Pinpoint the cell where the given text exists, returning its (X, Y) midpoint coordinate. 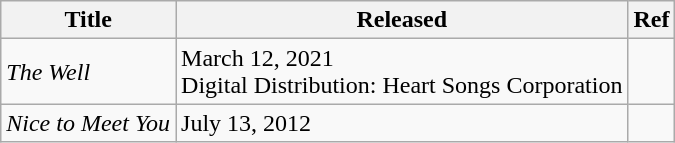
Title (88, 20)
Ref (652, 20)
March 12, 2021Digital Distribution: Heart Songs Corporation (402, 72)
Released (402, 20)
Nice to Meet You (88, 123)
July 13, 2012 (402, 123)
The Well (88, 72)
